Search for the cell housing the specified text and yield its [x, y] center coordinate. 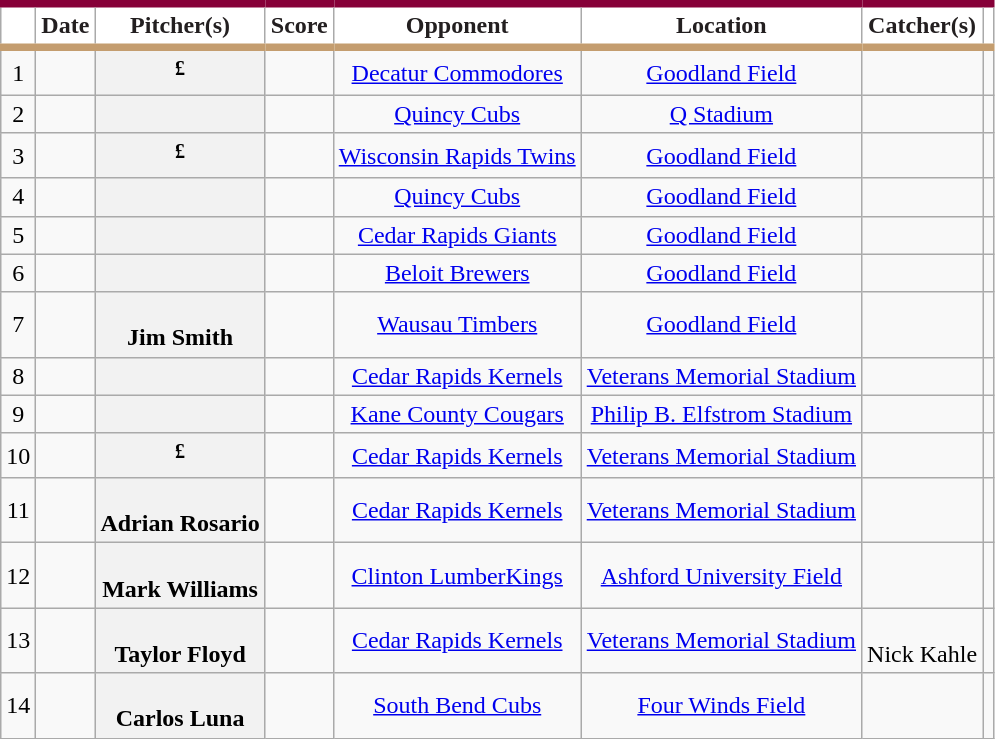
Decatur Commodores [457, 72]
Wisconsin Rapids Twins [457, 156]
3 [18, 156]
Carlos Luna [180, 706]
2 [18, 114]
Nick Kahle [922, 640]
1 [18, 72]
Ashford University Field [721, 576]
Date [66, 26]
Adrian Rosario [180, 510]
9 [18, 414]
13 [18, 640]
Opponent [457, 26]
Location [721, 26]
Jim Smith [180, 324]
11 [18, 510]
Clinton LumberKings [457, 576]
Four Winds Field [721, 706]
5 [18, 235]
Score [299, 26]
8 [18, 376]
South Bend Cubs [457, 706]
Beloit Brewers [457, 273]
Wausau Timbers [457, 324]
Taylor Floyd [180, 640]
Mark Williams [180, 576]
Q Stadium [721, 114]
7 [18, 324]
Philip B. Elfstrom Stadium [721, 414]
Pitcher(s) [180, 26]
Cedar Rapids Giants [457, 235]
Catcher(s) [922, 26]
10 [18, 456]
Kane County Cougars [457, 414]
12 [18, 576]
6 [18, 273]
4 [18, 197]
14 [18, 706]
